Pinpoint the cell where the given text exists, returning its (x, y) midpoint coordinate. 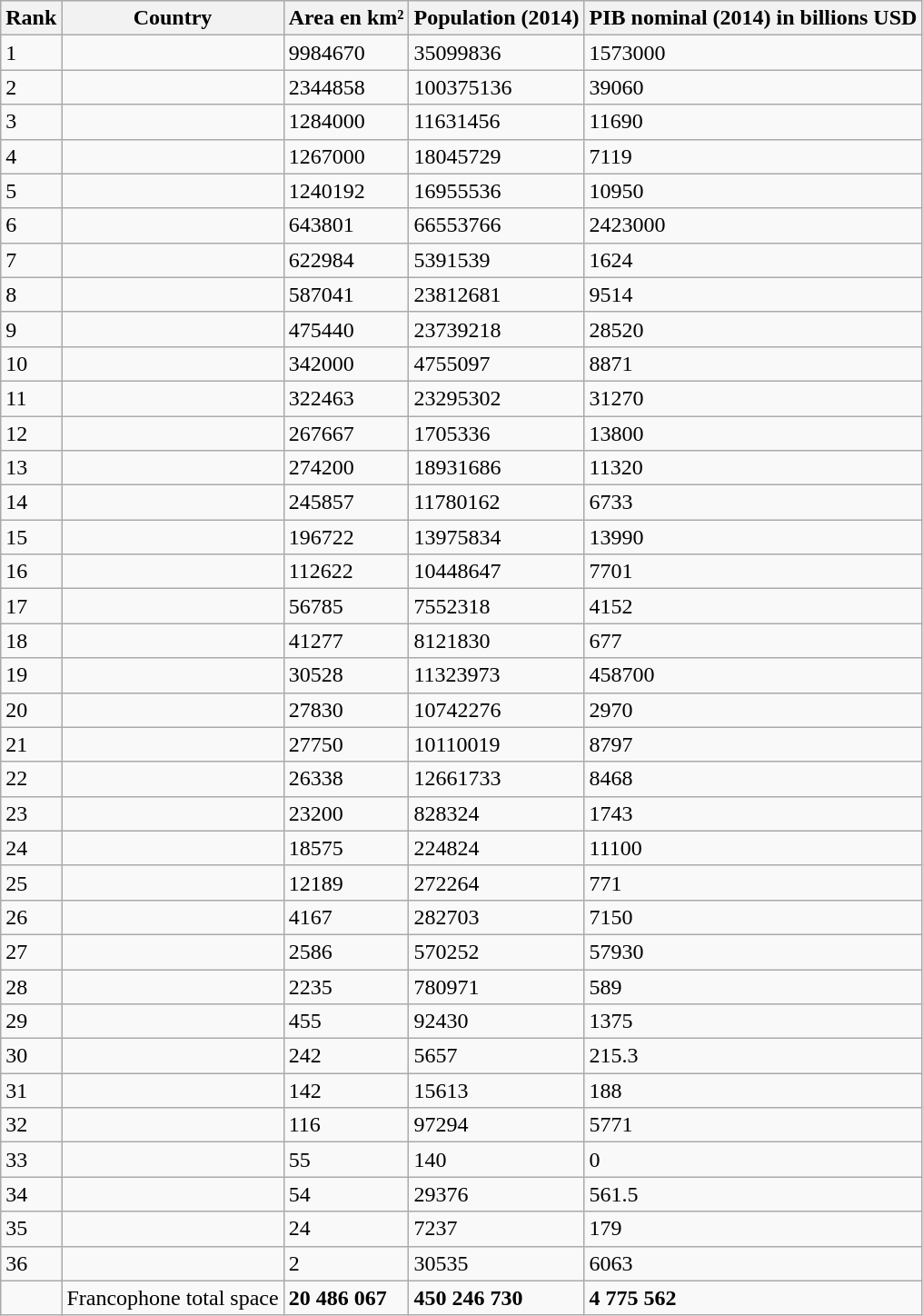
9984670 (346, 53)
30528 (346, 675)
215.3 (753, 1056)
5771 (753, 1125)
4 (31, 156)
322463 (346, 398)
112622 (346, 572)
1267000 (346, 156)
7237 (496, 1229)
11320 (753, 468)
20 486 067 (346, 1298)
188 (753, 1091)
561.5 (753, 1194)
27 (31, 952)
643801 (346, 225)
Rank (31, 18)
35 (31, 1229)
54 (346, 1194)
33 (31, 1160)
28520 (753, 329)
11690 (753, 122)
25 (31, 882)
19 (31, 675)
2423000 (753, 225)
1240192 (346, 191)
6733 (753, 503)
32 (31, 1125)
29 (31, 1022)
1375 (753, 1022)
8797 (753, 744)
55 (346, 1160)
3 (31, 122)
142 (346, 1091)
1743 (753, 813)
274200 (346, 468)
18931686 (496, 468)
9 (31, 329)
23 (31, 813)
13 (31, 468)
6 (31, 225)
1624 (753, 260)
17 (31, 606)
100375136 (496, 87)
Area en km² (346, 18)
23739218 (496, 329)
31 (31, 1091)
10 (31, 364)
39060 (753, 87)
224824 (496, 848)
458700 (753, 675)
771 (753, 882)
30 (31, 1056)
455 (346, 1022)
1 (31, 53)
66553766 (496, 225)
12189 (346, 882)
30535 (496, 1263)
589 (753, 986)
20 (31, 710)
11631456 (496, 122)
14 (31, 503)
475440 (346, 329)
272264 (496, 882)
116 (346, 1125)
11780162 (496, 503)
570252 (496, 952)
15613 (496, 1091)
5657 (496, 1056)
18045729 (496, 156)
1705336 (496, 434)
7150 (753, 917)
7701 (753, 572)
34 (31, 1194)
18 (31, 641)
31270 (753, 398)
11323973 (496, 675)
11100 (753, 848)
28 (31, 986)
13990 (753, 537)
450 246 730 (496, 1298)
4 775 562 (753, 1298)
5 (31, 191)
22 (31, 779)
57930 (753, 952)
282703 (496, 917)
26338 (346, 779)
9514 (753, 294)
587041 (346, 294)
26 (31, 917)
56785 (346, 606)
245857 (346, 503)
23200 (346, 813)
7119 (753, 156)
196722 (346, 537)
15 (31, 537)
1284000 (346, 122)
18575 (346, 848)
140 (496, 1160)
10110019 (496, 744)
16 (31, 572)
92430 (496, 1022)
4167 (346, 917)
10742276 (496, 710)
21 (31, 744)
622984 (346, 260)
7552318 (496, 606)
16955536 (496, 191)
Francophone total space (173, 1298)
Population (2014) (496, 18)
41277 (346, 641)
36 (31, 1263)
27750 (346, 744)
10448647 (496, 572)
4152 (753, 606)
PIB nominal (2014) in billions USD (753, 18)
5391539 (496, 260)
1573000 (753, 53)
11 (31, 398)
342000 (346, 364)
13800 (753, 434)
2970 (753, 710)
12 (31, 434)
828324 (496, 813)
13975834 (496, 537)
12661733 (496, 779)
4755097 (496, 364)
2586 (346, 952)
27830 (346, 710)
0 (753, 1160)
780971 (496, 986)
2344858 (346, 87)
6063 (753, 1263)
8 (31, 294)
23295302 (496, 398)
Country (173, 18)
23812681 (496, 294)
29376 (496, 1194)
8871 (753, 364)
8121830 (496, 641)
179 (753, 1229)
242 (346, 1056)
267667 (346, 434)
677 (753, 641)
35099836 (496, 53)
97294 (496, 1125)
8468 (753, 779)
2235 (346, 986)
7 (31, 260)
10950 (753, 191)
